Find where the given text appears and provide that cell's center as [x, y] coordinate. 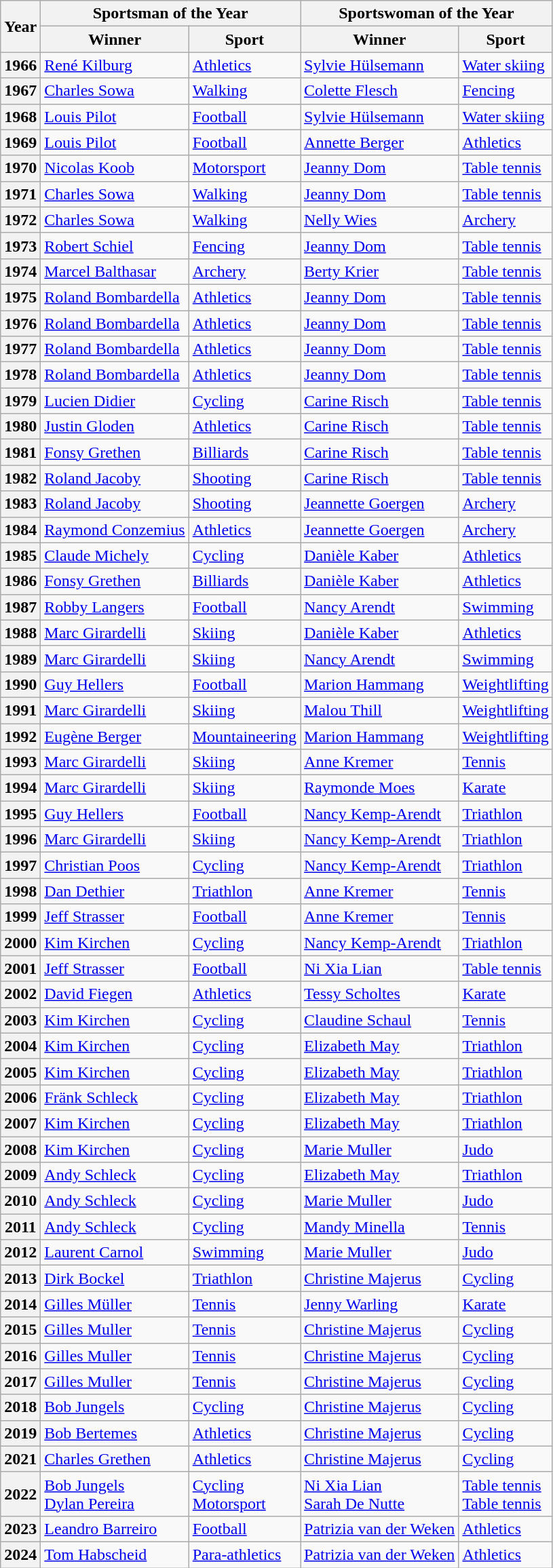
Ni Xia LianSarah De Nutte [380, 1493]
2008 [20, 1150]
Dan Dethier [115, 891]
Nicolas Koob [115, 168]
2010 [20, 1201]
1978 [20, 375]
1996 [20, 840]
Berty Krier [380, 271]
2002 [20, 994]
Mandy Minella [380, 1227]
2021 [20, 1459]
1998 [20, 891]
Table tennisTable tennis [506, 1493]
Sportswoman of the Year [427, 14]
1976 [20, 324]
1979 [20, 401]
2003 [20, 1020]
2004 [20, 1046]
Para-athletics [244, 1554]
Tom Habscheid [115, 1554]
Leandro Barreiro [115, 1529]
Robert Schiel [115, 246]
1991 [20, 710]
Motorsport [244, 168]
1994 [20, 788]
Lucien Didier [115, 401]
Claude Michely [115, 555]
Ni Xia Lian [380, 968]
Claudine Schaul [380, 1020]
2001 [20, 968]
1966 [20, 65]
Bob Bertemes [115, 1433]
Marcel Balthasar [115, 271]
2009 [20, 1175]
Laurent Carnol [115, 1253]
2007 [20, 1123]
Bob JungelsDylan Pereira [115, 1493]
Fränk Schleck [115, 1097]
2012 [20, 1253]
1992 [20, 736]
1973 [20, 246]
1982 [20, 478]
Nelly Wies [380, 220]
Robby Langers [115, 607]
2011 [20, 1227]
Sportsman of the Year [171, 14]
1977 [20, 349]
Raymonde Moes [380, 788]
1993 [20, 762]
Bob Jungels [115, 1407]
1967 [20, 91]
2005 [20, 1072]
2015 [20, 1330]
2024 [20, 1554]
2016 [20, 1356]
1974 [20, 271]
David Fiegen [115, 994]
1971 [20, 194]
1989 [20, 659]
Year [20, 26]
1970 [20, 168]
2022 [20, 1493]
Christian Poos [115, 865]
Raymond Conzemius [115, 530]
2017 [20, 1381]
1986 [20, 581]
1990 [20, 684]
2006 [20, 1097]
Mountaineering [244, 736]
1968 [20, 117]
1999 [20, 917]
Colette Flesch [380, 91]
1972 [20, 220]
2000 [20, 943]
Dirk Bockel [115, 1278]
1987 [20, 607]
1995 [20, 814]
1984 [20, 530]
1981 [20, 452]
1983 [20, 504]
1988 [20, 633]
Charles Grethen [115, 1459]
Justin Gloden [115, 427]
Jenny Warling [380, 1304]
Gilles Müller [115, 1304]
Malou Thill [380, 710]
Tessy Scholtes [380, 994]
1997 [20, 865]
René Kilburg [115, 65]
1969 [20, 142]
2014 [20, 1304]
1985 [20, 555]
2013 [20, 1278]
CyclingMotorsport [244, 1493]
1980 [20, 427]
2023 [20, 1529]
Eugène Berger [115, 736]
1975 [20, 297]
2018 [20, 1407]
Annette Berger [380, 142]
2019 [20, 1433]
